Search for the cell housing the specified text and yield its [x, y] center coordinate. 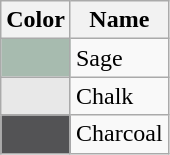
Color [36, 20]
Charcoal [119, 134]
Chalk [119, 96]
Name [119, 20]
Sage [119, 58]
